For the text-containing cell, return its midpoint in (x, y) coordinate format. 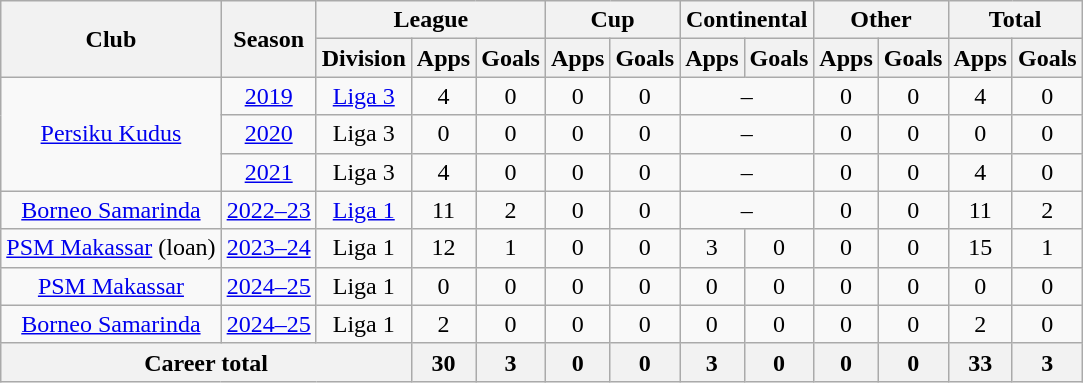
League (430, 20)
12 (443, 248)
33 (980, 362)
Continental (747, 20)
2021 (268, 172)
2022–23 (268, 210)
Club (111, 39)
30 (443, 362)
Other (881, 20)
PSM Makassar (111, 286)
Cup (612, 20)
2019 (268, 96)
Season (268, 39)
2023–24 (268, 248)
Persiku Kudus (111, 134)
Total (1015, 20)
Division (364, 58)
15 (980, 248)
2020 (268, 134)
PSM Makassar (loan) (111, 248)
Career total (206, 362)
